Scan for the cell matching the given text and deliver its [x, y] coordinate at center. 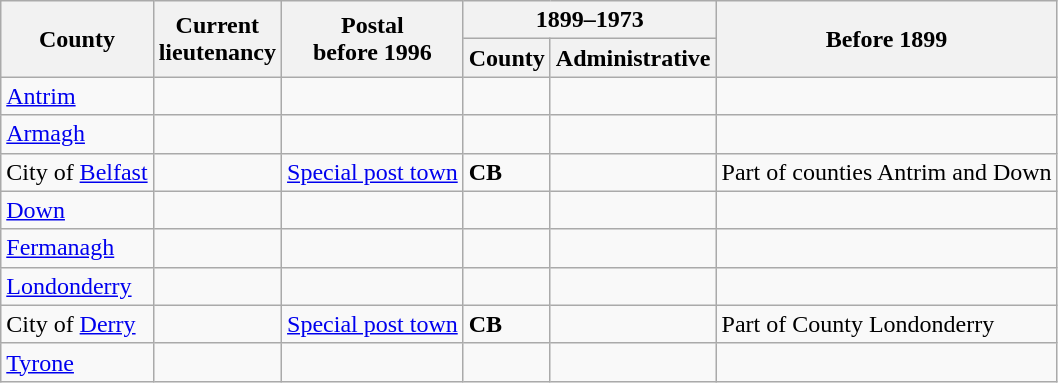
Before 1899 [886, 39]
Postalbefore 1996 [373, 39]
Antrim [77, 96]
Armagh [77, 134]
Part of counties Antrim and Down [886, 172]
City of Belfast [77, 172]
Currentlieutenancy [217, 39]
Tyrone [77, 362]
Fermanagh [77, 248]
Londonderry [77, 286]
Administrative [633, 58]
1899–1973 [590, 20]
Part of County Londonderry [886, 324]
Down [77, 210]
City of Derry [77, 324]
